Locate the cell with the specified text and output its (x, y) center coordinate. 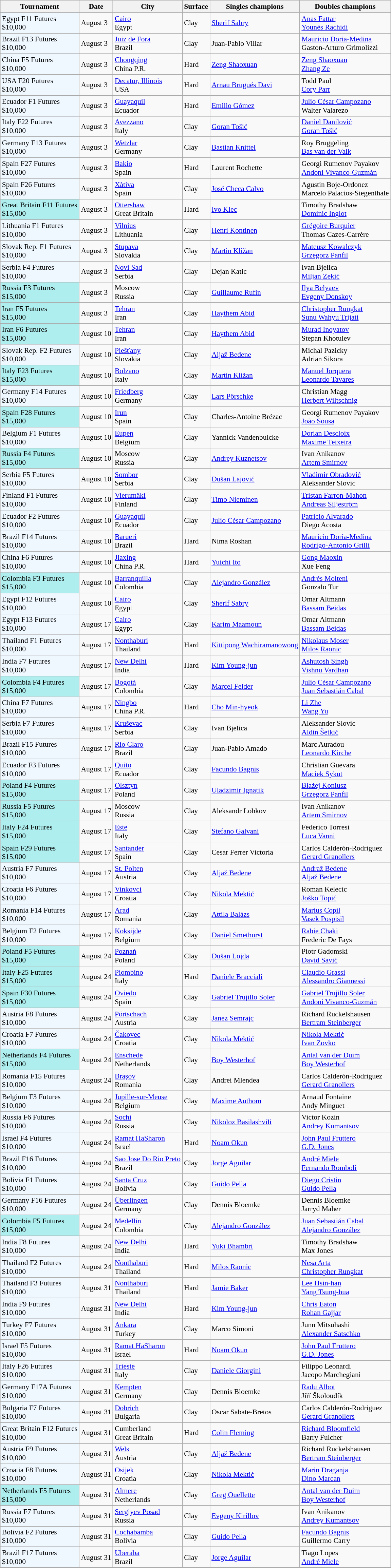
BrașovRomania (148, 1080)
Serbia F7 Futures$10,000 (40, 728)
Michal Pazicky Adrian Sikora (345, 355)
India F9 Futures$10,000 (40, 1309)
Ecuador F3 Futures$10,000 (40, 769)
IrunSpain (148, 417)
Egypt F11 Futures$10,000 (40, 23)
Filippo Leonardi Jacopo Marchegiani (345, 1371)
Boy Westerhof (255, 1060)
Chris Eaton Rohan Gajjar (345, 1309)
Aleksandr Lobkov (255, 811)
Novi SadSerbia (148, 271)
Serbia F5 Futures$10,000 (40, 479)
Thailand F3 Futures$10,000 (40, 1288)
India F7 Futures$10,000 (40, 666)
Doubles champions (345, 6)
Bolivia F1 Futures$10,000 (40, 1184)
Slovak Rep. F1 Futures$10,000 (40, 251)
Belgium F1 Futures$10,000 (40, 438)
WelsAustria (148, 1453)
Juan Sebastián Cabal Alejandro González (345, 1225)
Russia F5 Futures$15,000 (40, 811)
Sergiyev PosadRussia (148, 1516)
Andrés Molteni Gonzalo Tur (345, 583)
Christian Guevara Maciek Sykut (345, 769)
TriesteItaly (148, 1371)
Todd Paul Cory Parr (345, 85)
Yannick Vandenbulcke (255, 438)
Laurent Rochette (255, 168)
Aleksander Slovic Aldin Šetkić (345, 728)
AvezzanoItaly (148, 126)
AlmereNetherlands (148, 1495)
Colombia F4 Futures$15,000 (40, 687)
Romania F15 Futures$10,000 (40, 1080)
Nima Roshan (255, 541)
Andrei Mlendea (255, 1080)
Ecuador F1 Futures$10,000 (40, 106)
Marco Simoni (255, 1329)
Romania F14 Futures$10,000 (40, 915)
CochabambaBolivia (148, 1537)
Tournament (40, 6)
SochiRussia (148, 1122)
Lee Hsin-han Yang Tsung-hua (345, 1288)
Federico Torresi Luca Vanni (345, 832)
Jamie Baker (255, 1288)
Uladzimir Ignatik (255, 790)
OttershawGreat Britain (148, 210)
Evgeny Kirillov (255, 1516)
KoksijdeBelgium (148, 935)
Spain F26 Futures$10,000 (40, 189)
VierumäkiFinland (148, 500)
Daniele Giorgini (255, 1371)
JiaxingChina P.R. (148, 562)
Georgi Rumenov Payakov João Sousa (345, 417)
Colombia F3 Futures$15,000 (40, 583)
Gabriel Trujillo Soler (255, 997)
Italy F25 Futures$15,000 (40, 977)
Julio César Campozano Juan Sebastián Cabal (345, 687)
Tiago Lopes André Miele (345, 1557)
AnkaraTurkey (148, 1329)
Timothy Bradshaw Max Jones (345, 1246)
Russia F7 Futures$10,000 (40, 1516)
PörtschachAustria (148, 1018)
Oscar Sabate-Bretos (255, 1412)
Lars Pörschke (255, 396)
India F8 Futures$10,000 (40, 1246)
Li Zhe Wang Yu (345, 707)
Manuel Jorquera Leonardo Tavares (345, 375)
Netherlands F5 Futures$15,000 (40, 1495)
Cho Min-hyeok (255, 707)
Zeng Shaoxuan (255, 64)
Milos Raonic (255, 1267)
Croatia F6 Futures$10,000 (40, 894)
Date (96, 6)
Germany F14 Futures$10,000 (40, 396)
Kittipong Wachiramanowong (255, 645)
Santa CruzBolivia (148, 1184)
Facundo Bagnis (255, 769)
Ecuador F2 Futures$10,000 (40, 520)
Thailand F1 Futures$10,000 (40, 645)
Grégoire Burquier Thomas Cazes-Carrère (345, 230)
Dušan Lojda (255, 956)
Arnau Brugués Davi (255, 85)
Arnaud Fontaine Andy Minguet (345, 1101)
PiešťanySlovakia (148, 355)
Murad Inoyatov Stepan Khotulev (345, 334)
Mateusz Kowalczyk Grzegorz Panfil (345, 251)
AradRomania (148, 915)
Russia F4 Futures$15,000 (40, 458)
Marius Copil Vasek Pospisil (345, 915)
Claudio Grassi Alessandro Giannessi (345, 977)
Anas Fattar Younès Rachidi (345, 23)
City (148, 6)
Gong Maoxin Xue Feng (345, 562)
CumberlandGreat Britain (148, 1433)
Mauricio Doria-Medina Gaston-Arturo Grimolizzi (345, 43)
Germany F16 Futures$10,000 (40, 1205)
Bastian Knittel (255, 147)
Colin Fleming (255, 1433)
Thailand F2 Futures$10,000 (40, 1267)
Marc Auradou Leonardo Kirche (345, 748)
Henri Kontinen (255, 230)
Nikola Mektić Ivan Zovko (345, 1039)
Agustin Boje-Ordonez Marcelo Palacios-Siegenthale (345, 189)
Charles-Antoine Brézac (255, 417)
Lithuania F1 Futures$10,000 (40, 230)
Christopher Rungkat Sunu Wahyu Trijati (345, 313)
Bulgaria F7 Futures$10,000 (40, 1412)
Great Britain F12 Futures$10,000 (40, 1433)
Slovak Rep. F2 Futures$10,000 (40, 355)
MedellínColombia (148, 1225)
Nikoloz Basilashvili (255, 1122)
Israel F4 Futures$10,000 (40, 1143)
Stefano Galvani (255, 832)
André Miele Fernando Romboli (345, 1164)
Ivan Bjelica Miljan Zekić (345, 271)
Spain F28 Futures$15,000 (40, 417)
Nesa Arta Christopher Rungkat (345, 1267)
China F5 Futures$10,000 (40, 64)
Błażej Koniusz Grzegorz Panfil (345, 790)
Juiz de ForaBrazil (148, 43)
Turkey F7 Futures$10,000 (40, 1329)
Decatur, IllinoisUSA (148, 85)
Piotr Gadomski David Savić (345, 956)
Dorian Descloix Maxime Teixeira (345, 438)
Georgi Rumenov Payakov Andoni Vivanco-Guzmán (345, 168)
Roman Kelecic Joško Topić (345, 894)
Richard Bloomfield Barry Fulcher (345, 1433)
Italy F24 Futures$15,000 (40, 832)
BolzanoItaly (148, 375)
KruševacSerbia (148, 728)
Brazil F17 Futures$10,000 (40, 1557)
Brazil F15 Futures$10,000 (40, 748)
Yuichi Ito (255, 562)
ChongqingChina P.R. (148, 64)
Egypt F12 Futures$10,000 (40, 603)
BarueriBrazil (148, 541)
Poland F4 Futures$15,000 (40, 790)
OlsztynPoland (148, 790)
ÜberlingenGermany (148, 1205)
Brazil F13 Futures$10,000 (40, 43)
Russia F3 Futures$15,000 (40, 292)
WetzlarGermany (148, 147)
VilniusLithuania (148, 230)
Great Britain F11 Futures$15,000 (40, 210)
Julio César Campozano Walter Valarezo (345, 106)
Greg Ouellette (255, 1495)
StupavaSlovakia (148, 251)
Vladimir Obradović Aleksander Slovic (345, 479)
Ivo Klec (255, 210)
OsijekCroatia (148, 1474)
PoznańPoland (148, 956)
EnschedeNetherlands (148, 1060)
China F6 Futures$10,000 (40, 562)
Croatia F7 Futures$10,000 (40, 1039)
Diego Cristin Guido Pella (345, 1184)
Julio César Campozano (255, 520)
St. PoltenAustria (148, 873)
Belgium F3 Futures$10,000 (40, 1101)
Roy Bruggeling Bas van der Valk (345, 147)
Dejan Katic (255, 271)
Marin Draganja Dino Marcan (345, 1474)
BogotáColombia (148, 687)
China F7 Futures$10,000 (40, 707)
Ilya Belyaev Evgeny Donskoy (345, 292)
Dennis Bloemke Jarryd Maher (345, 1205)
Radu Albot Jiří Školoudík (345, 1392)
BarranquillaColombia (148, 583)
QuitoEcuador (148, 769)
Juan-Pablo Villar (255, 43)
OviedoSpain (148, 997)
Attila Balázs (255, 915)
UberabaBrazil (148, 1557)
Iran F6 Futures$15,000 (40, 334)
Timothy Bradshaw Dominic Inglot (345, 210)
Guillaume Rufin (255, 292)
Italy F26 Futures$10,000 (40, 1371)
XàtivaSpain (148, 189)
FriedbergGermany (148, 396)
Russia F6 Futures$10,000 (40, 1122)
Timo Nieminen (255, 500)
Andraž Bedene Aljaž Bedene (345, 873)
Israel F5 Futures$10,000 (40, 1350)
Austria F7 Futures$10,000 (40, 873)
Serbia F4 Futures$10,000 (40, 271)
Maxime Authom (255, 1101)
VinkovciCroatia (148, 894)
Tristan Farron-Mahon Andreas Siljeström (345, 500)
Junn Mitsuhashi Alexander Satschko (345, 1329)
Italy F22 Futures$10,000 (40, 126)
José Checa Calvo (255, 189)
Spain F30 Futures$15,000 (40, 997)
Iran F5 Futures$15,000 (40, 313)
Goran Tošić (255, 126)
Emilio Gómez (255, 106)
Patricio Alvarado Diego Acosta (345, 520)
Italy F23 Futures$15,000 (40, 375)
Daniel Danilović Goran Tošić (345, 126)
Germany F17A Futures$10,000 (40, 1392)
Daniele Bracciali (255, 977)
Zeng Shaoxuan Zhang Ze (345, 64)
Austria F8 Futures$10,000 (40, 1018)
Bolivia F2 Futures$10,000 (40, 1537)
Andrey Kuznetsov (255, 458)
Victor Kozin Andrey Kumantsov (345, 1122)
USA F20 Futures$10,000 (40, 85)
SomborSerbia (148, 479)
DobrichBulgaria (148, 1412)
Mauricio Doria-Medina Rodrigo-Antonio Grilli (345, 541)
PiombinoItaly (148, 977)
KemptenGermany (148, 1392)
Spain F27 Futures$10,000 (40, 168)
BakioSpain (148, 168)
Facundo Bagnis Guillermo Carry (345, 1537)
ČakovecCroatia (148, 1039)
Finland F1 Futures$10,000 (40, 500)
Netherlands F4 Futures$15,000 (40, 1060)
Daniel Smethurst (255, 935)
Brazil F14 Futures$10,000 (40, 541)
Jupille-sur-MeuseBelgium (148, 1101)
Egypt F13 Futures$10,000 (40, 624)
Brazil F16 Futures$10,000 (40, 1164)
Marcel Felder (255, 687)
Sao Jose Do Rio PretoBrazil (148, 1164)
Dušan Lajović (255, 479)
Yuki Bhambri (255, 1246)
Janez Semrajc (255, 1018)
Colombia F5 Futures$15,000 (40, 1225)
Rio ClaroBrazil (148, 748)
Cesar Ferrer Victoria (255, 852)
Surface (196, 6)
EsteItaly (148, 832)
Christian Magg Herbert Wiltschnig (345, 396)
NingboChina P.R. (148, 707)
Singles champions (255, 6)
SantanderSpain (148, 852)
Ashutosh Singh Vishnu Vardhan (345, 666)
Belgium F2 Futures$10,000 (40, 935)
Juan-Pablo Amado (255, 748)
Poland F5 Futures$15,000 (40, 956)
Croatia F8 Futures$10,000 (40, 1474)
Spain F29 Futures$15,000 (40, 852)
Ivan Anikanov Andrey Kumantsov (345, 1516)
Ivan Bjelica (255, 728)
Nikolaus Moser Milos Raonic (345, 645)
Germany F13 Futures$10,000 (40, 147)
EupenBelgium (148, 438)
Rabie Chaki Frederic De Fays (345, 935)
Gabriel Trujillo Soler Andoni Vivanco-Guzmán (345, 997)
Karim Maamoun (255, 624)
Austria F9 Futures$10,000 (40, 1453)
